Return (X, Y) of the center of cell containing provided text 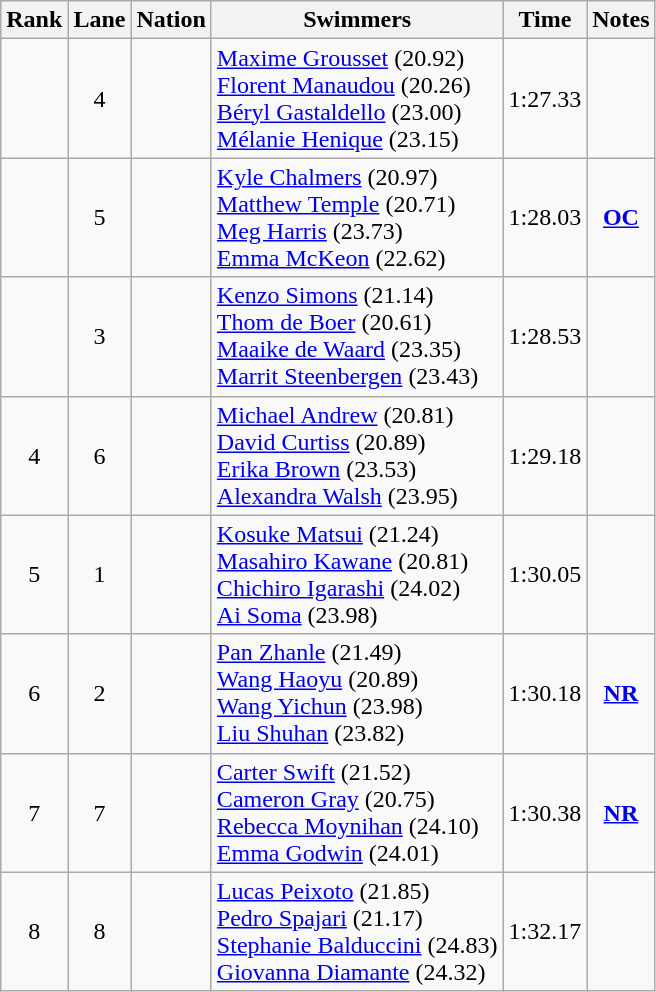
1:27.33 (545, 98)
Lucas Peixoto (21.85)Pedro Spajari (21.17)Stephanie Balduccini (24.83)Giovanna Diamante (24.32) (357, 932)
1:30.38 (545, 812)
1:32.17 (545, 932)
Carter Swift (21.52)Cameron Gray (20.75)Rebecca Moynihan (24.10)Emma Godwin (24.01) (357, 812)
2 (100, 694)
Time (545, 20)
1:28.53 (545, 336)
Nation (171, 20)
1:30.18 (545, 694)
Kyle Chalmers (20.97)Matthew Temple (20.71)Meg Harris (23.73)Emma McKeon (22.62) (357, 218)
1 (100, 574)
Notes (621, 20)
Michael Andrew (20.81)David Curtiss (20.89)Erika Brown (23.53)Alexandra Walsh (23.95) (357, 456)
1:30.05 (545, 574)
Swimmers (357, 20)
1:28.03 (545, 218)
Lane (100, 20)
Pan Zhanle (21.49)Wang Haoyu (20.89)Wang Yichun (23.98)Liu Shuhan (23.82) (357, 694)
Maxime Grousset (20.92)Florent Manaudou (20.26)Béryl Gastaldello (23.00)Mélanie Henique (23.15) (357, 98)
3 (100, 336)
Kosuke Matsui (21.24)Masahiro Kawane (20.81)Chichiro Igarashi (24.02)Ai Soma (23.98) (357, 574)
Rank (34, 20)
OC (621, 218)
Kenzo Simons (21.14)Thom de Boer (20.61)Maaike de Waard (23.35)Marrit Steenbergen (23.43) (357, 336)
1:29.18 (545, 456)
